Scan for the cell matching the given text and deliver its (X, Y) coordinate at center. 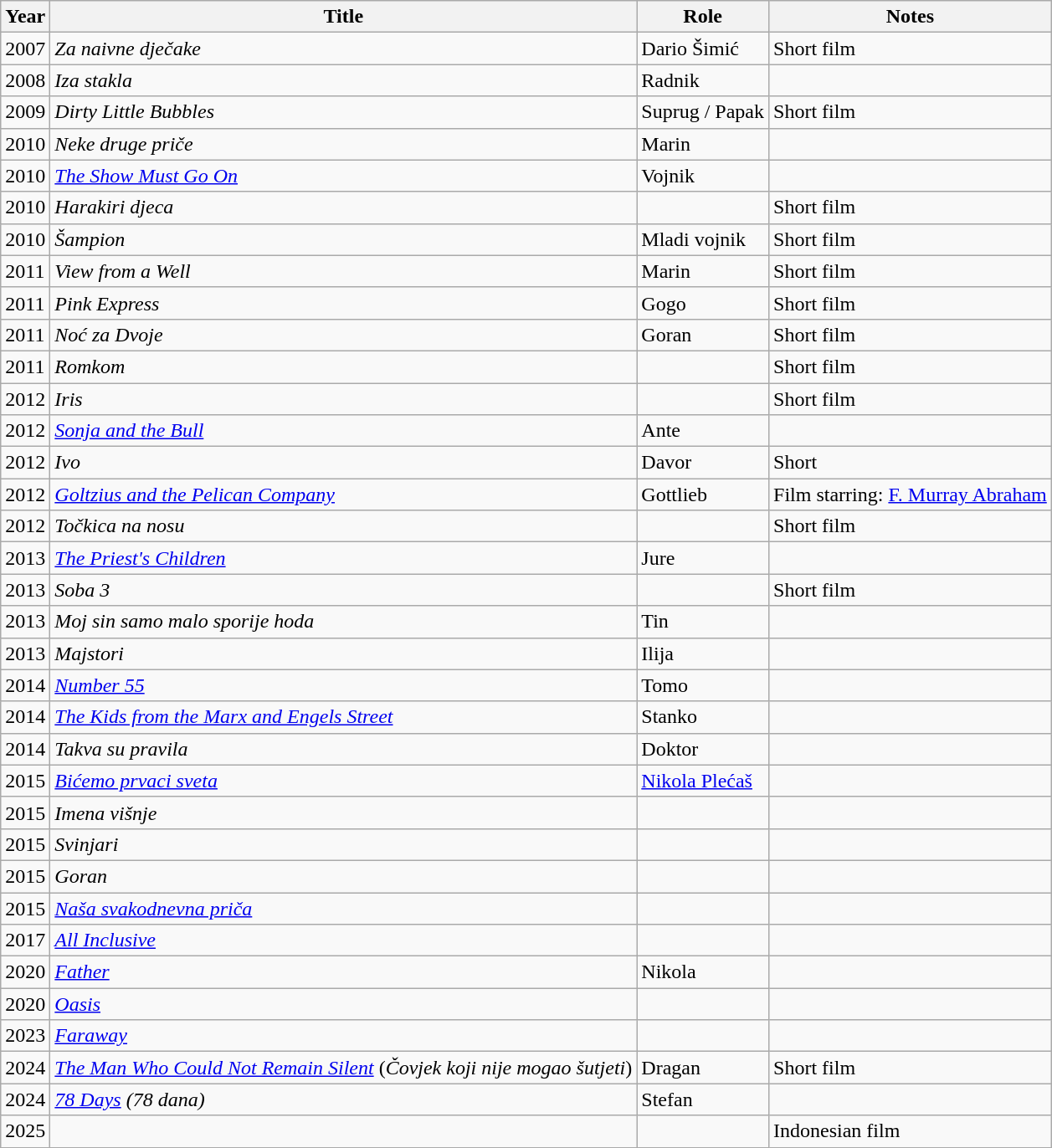
Naša svakodnevna priča (343, 908)
2023 (25, 1036)
Radnik (703, 80)
Gottlieb (703, 495)
Pink Express (343, 303)
Iris (343, 399)
2009 (25, 112)
Točkica na nosu (343, 526)
Svinjari (343, 844)
Majstori (343, 653)
All Inclusive (343, 940)
Ilija (703, 653)
View from a Well (343, 271)
Indonesian film (911, 1131)
Vojnik (703, 176)
Mladi vojnik (703, 239)
Moj sin samo malo sporije hoda (343, 622)
Dario Šimić (703, 49)
The Show Must Go On (343, 176)
Notes (911, 17)
Year (25, 17)
2017 (25, 940)
Father (343, 972)
Film starring: F. Murray Abraham (911, 495)
Noć za Dvoje (343, 335)
Gogo (703, 303)
2025 (25, 1131)
Jure (703, 558)
Ivo (343, 463)
Suprug / Papak (703, 112)
Goltzius and the Pelican Company (343, 495)
Stanko (703, 717)
Bićemo prvaci sveta (343, 781)
Davor (703, 463)
Nikola Plećaš (703, 781)
Iza stakla (343, 80)
The Priest's Children (343, 558)
Tomo (703, 685)
2007 (25, 49)
Role (703, 17)
Oasis (343, 1004)
2008 (25, 80)
Imena višnje (343, 812)
78 Days (78 dana) (343, 1099)
Tin (703, 622)
Stefan (703, 1099)
Faraway (343, 1036)
Nikola (703, 972)
Doktor (703, 749)
Romkom (343, 366)
The Kids from the Marx and Engels Street (343, 717)
Za naivne dječake (343, 49)
Soba 3 (343, 590)
Dragan (703, 1068)
Takva su pravila (343, 749)
Neke druge priče (343, 144)
Short (911, 463)
Number 55 (343, 685)
Dirty Little Bubbles (343, 112)
Harakiri djeca (343, 208)
Šampion (343, 239)
Sonja and the Bull (343, 431)
Title (343, 17)
Ante (703, 431)
The Man Who Could Not Remain Silent (Čovjek koji nije mogao šutjeti) (343, 1068)
